Provide the [x, y] coordinate of the cell's center where the given text is located.  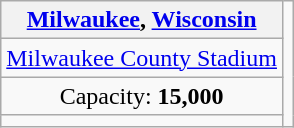
Milwaukee County Stadium [142, 58]
Capacity: 15,000 [142, 96]
Milwaukee, Wisconsin [142, 20]
